Find where the given text appears and provide that cell's center as (X, Y) coordinate. 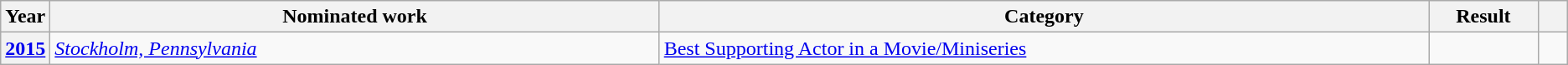
Nominated work (355, 17)
Best Supporting Actor in a Movie/Miniseries (1044, 48)
Year (25, 17)
Stockholm, Pennsylvania (355, 48)
Category (1044, 17)
2015 (25, 48)
Result (1484, 17)
